From the cell containing the given text, extract its center point as [x, y] coordinate. 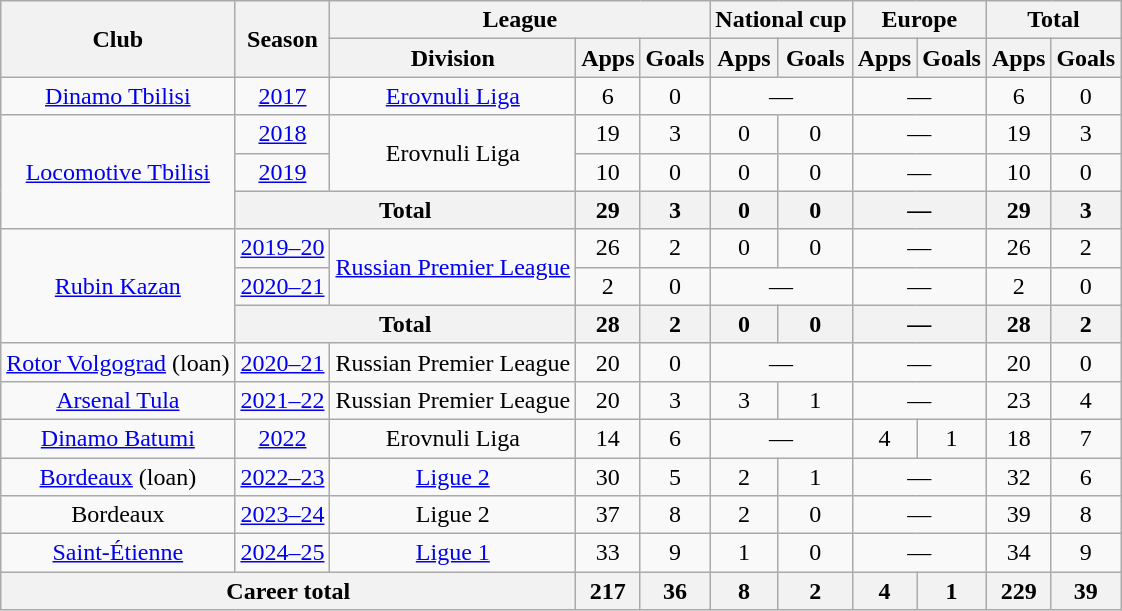
2024–25 [282, 553]
229 [1018, 591]
Season [282, 39]
Europe [919, 20]
Club [118, 39]
2019 [282, 172]
14 [608, 438]
Bordeaux (loan) [118, 477]
Bordeaux [118, 515]
2019–20 [282, 248]
32 [1018, 477]
Locomotive Tbilisi [118, 172]
36 [675, 591]
League [520, 20]
Rubin Kazan [118, 286]
Career total [288, 591]
Division [453, 58]
217 [608, 591]
2022–23 [282, 477]
23 [1018, 400]
Arsenal Tula [118, 400]
2022 [282, 438]
33 [608, 553]
Dinamo Tbilisi [118, 96]
37 [608, 515]
Ligue 1 [453, 553]
Dinamo Batumi [118, 438]
18 [1018, 438]
2017 [282, 96]
Saint-Étienne [118, 553]
30 [608, 477]
34 [1018, 553]
5 [675, 477]
2018 [282, 134]
2021–22 [282, 400]
2023–24 [282, 515]
National cup [781, 20]
Rotor Volgograd (loan) [118, 362]
7 [1086, 438]
